From the cell containing the given text, extract its center point as [x, y] coordinate. 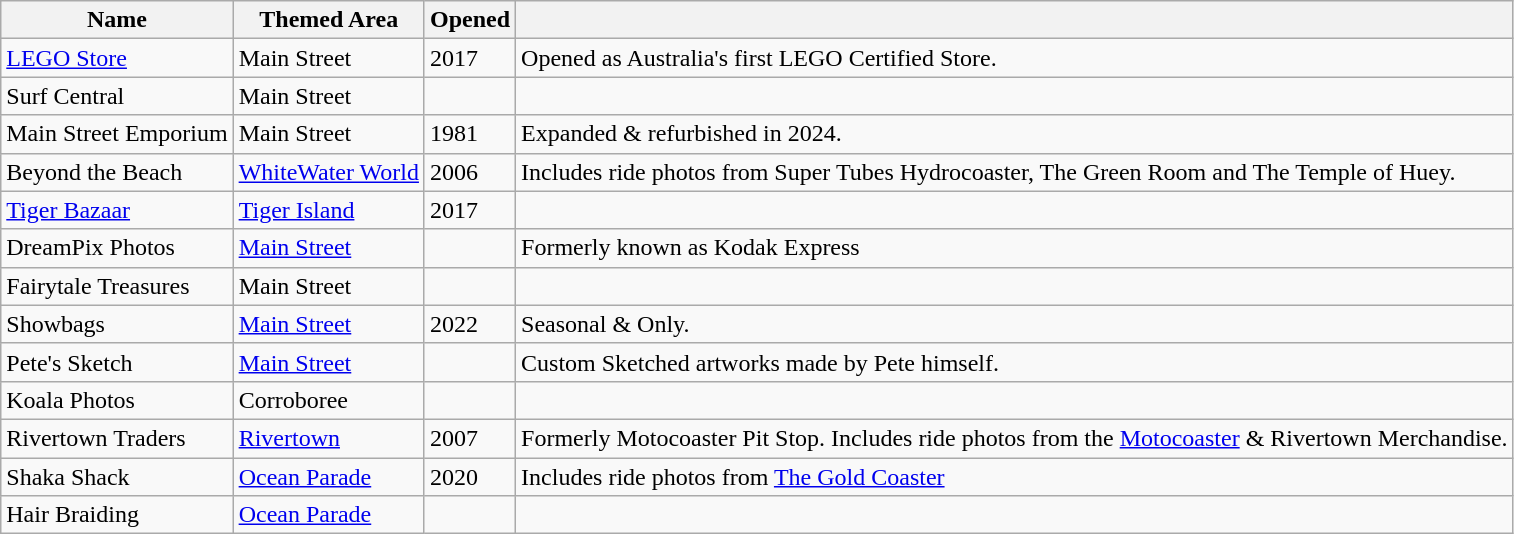
Formerly known as Kodak Express [1015, 248]
2007 [470, 438]
Seasonal & Only. [1015, 324]
WhiteWater World [328, 172]
1981 [470, 134]
Tiger Island [328, 210]
Rivertown [328, 438]
Includes ride photos from Super Tubes Hydrocoaster, The Green Room and The Temple of Huey. [1015, 172]
Showbags [117, 324]
2022 [470, 324]
Surf Central [117, 96]
Hair Braiding [117, 515]
Opened as Australia's first LEGO Certified Store. [1015, 58]
Shaka Shack [117, 477]
Name [117, 20]
Custom Sketched artworks made by Pete himself. [1015, 362]
Formerly Motocoaster Pit Stop. Includes ride photos from the Motocoaster & Rivertown Merchandise. [1015, 438]
Koala Photos [117, 400]
Themed Area [328, 20]
Main Street Emporium [117, 134]
Corroboree [328, 400]
Pete's Sketch [117, 362]
Opened [470, 20]
DreamPix Photos [117, 248]
2006 [470, 172]
2020 [470, 477]
Includes ride photos from The Gold Coaster [1015, 477]
Beyond the Beach [117, 172]
Rivertown Traders [117, 438]
Expanded & refurbished in 2024. [1015, 134]
LEGO Store [117, 58]
Fairytale Treasures [117, 286]
Tiger Bazaar [117, 210]
